Capture the cell that displays the provided text and extract its (X, Y) central coordinate. 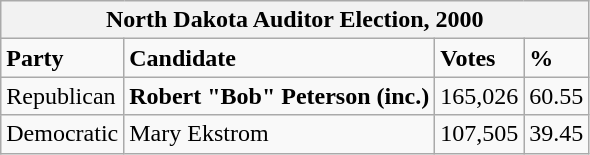
Mary Ekstrom (280, 134)
107,505 (480, 134)
Robert "Bob" Peterson (inc.) (280, 96)
Party (62, 58)
165,026 (480, 96)
Candidate (280, 58)
60.55 (556, 96)
North Dakota Auditor Election, 2000 (295, 20)
39.45 (556, 134)
Votes (480, 58)
% (556, 58)
Democratic (62, 134)
Republican (62, 96)
